Detect which cell encompasses the target text, then output its (X, Y) center coordinate. 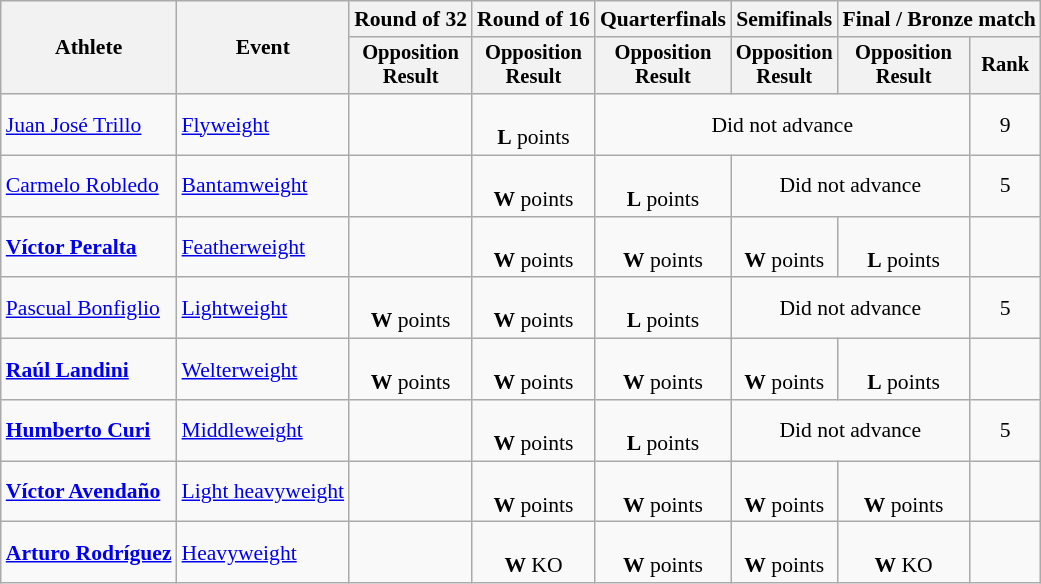
Round of 16 (534, 19)
Event (264, 48)
Raúl Landini (89, 370)
Lightweight (264, 308)
Pascual Bonfiglio (89, 308)
Featherweight (264, 248)
Quarterfinals (663, 19)
Humberto Curi (89, 430)
Rank (1006, 66)
Víctor Peralta (89, 248)
Carmelo Robledo (89, 186)
Flyweight (264, 124)
Light heavyweight (264, 492)
Juan José Trillo (89, 124)
Arturo Rodríguez (89, 552)
Athlete (89, 48)
Middleweight (264, 430)
Welterweight (264, 370)
Round of 32 (410, 19)
Final / Bronze match (940, 19)
Víctor Avendaño (89, 492)
9 (1006, 124)
Heavyweight (264, 552)
Bantamweight (264, 186)
Semifinals (784, 19)
